Return the (x, y) coordinate for the center point of the cell that contains the specified text.  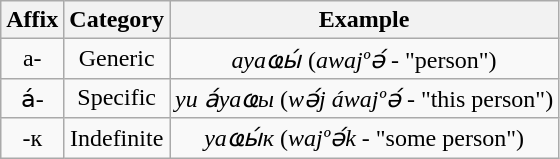
уи а́уаҩы (wә́j áwajºә́ - "this person") (364, 98)
Example (364, 20)
Specific (117, 98)
ауаҩы́ (awajºә́ - "person") (364, 59)
уаҩы́к (wajºә́k - "some person") (364, 138)
Indefinite (117, 138)
Affix (32, 20)
Generic (117, 59)
а- (32, 59)
-к (32, 138)
Category (117, 20)
а́- (32, 98)
